Find where the given text appears and provide that cell's center as [x, y] coordinate. 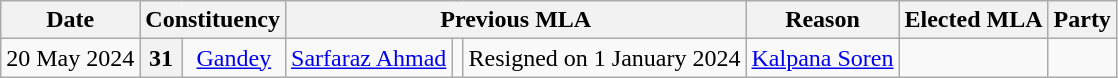
Gandey [234, 58]
Resigned on 1 January 2024 [604, 58]
31 [161, 58]
Elected MLA [974, 20]
Date [70, 20]
20 May 2024 [70, 58]
Previous MLA [516, 20]
Constituency [213, 20]
Reason [822, 20]
Party [1082, 20]
Kalpana Soren [822, 58]
Sarfaraz Ahmad [369, 58]
